Determine the [X, Y] coordinate at the center of the cell enclosing the given text.  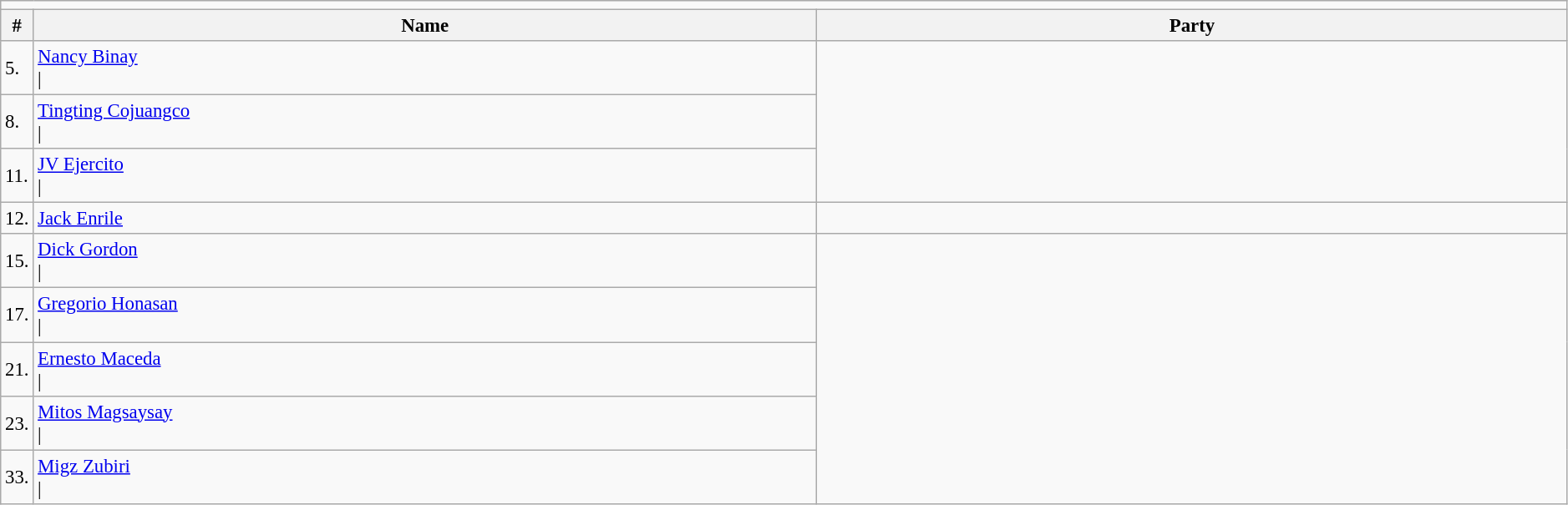
Party [1193, 26]
Tingting Cojuangco | [425, 122]
8. [17, 122]
5. [17, 68]
Jack Enrile [425, 219]
Name [425, 26]
15. [17, 260]
21. [17, 369]
# [17, 26]
Ernesto Maceda | [425, 369]
33. [17, 477]
12. [17, 219]
11. [17, 175]
Mitos Magsaysay | [425, 422]
Gregorio Honasan | [425, 316]
Nancy Binay | [425, 68]
Migz Zubiri | [425, 477]
17. [17, 316]
JV Ejercito | [425, 175]
Dick Gordon | [425, 260]
23. [17, 422]
